Detect which cell encompasses the target text, then output its (X, Y) center coordinate. 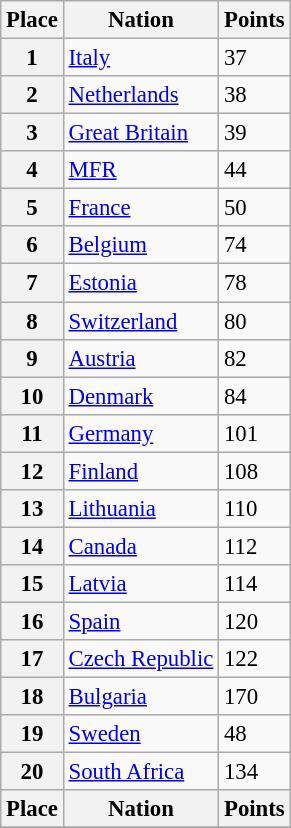
10 (32, 396)
20 (32, 772)
50 (254, 208)
Denmark (140, 396)
110 (254, 509)
18 (32, 697)
5 (32, 208)
1 (32, 58)
134 (254, 772)
7 (32, 283)
17 (32, 659)
16 (32, 621)
6 (32, 245)
44 (254, 170)
84 (254, 396)
4 (32, 170)
80 (254, 321)
Estonia (140, 283)
Netherlands (140, 95)
14 (32, 546)
78 (254, 283)
15 (32, 584)
Germany (140, 433)
101 (254, 433)
Italy (140, 58)
122 (254, 659)
Sweden (140, 734)
13 (32, 509)
Finland (140, 471)
108 (254, 471)
170 (254, 697)
2 (32, 95)
120 (254, 621)
19 (32, 734)
MFR (140, 170)
Spain (140, 621)
Switzerland (140, 321)
48 (254, 734)
Canada (140, 546)
114 (254, 584)
Lithuania (140, 509)
9 (32, 358)
Belgium (140, 245)
74 (254, 245)
Czech Republic (140, 659)
112 (254, 546)
Great Britain (140, 133)
8 (32, 321)
82 (254, 358)
Austria (140, 358)
11 (32, 433)
Latvia (140, 584)
Bulgaria (140, 697)
38 (254, 95)
39 (254, 133)
South Africa (140, 772)
France (140, 208)
3 (32, 133)
37 (254, 58)
12 (32, 471)
